Return [x, y] of the center of cell containing provided text 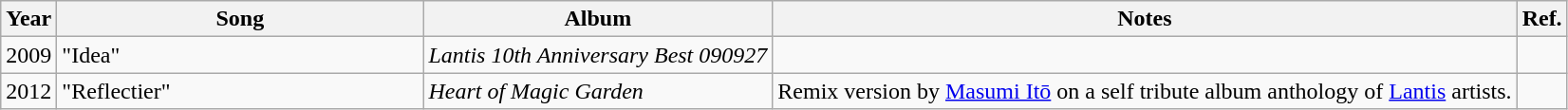
Notes [1145, 19]
"Idea" [240, 55]
Year [28, 19]
2009 [28, 55]
2012 [28, 91]
Album [598, 19]
Heart of Magic Garden [598, 91]
Ref. [1541, 19]
Lantis 10th Anniversary Best 090927 [598, 55]
Song [240, 19]
Remix version by Masumi Itō on a self tribute album anthology of Lantis artists. [1145, 91]
"Reflectier" [240, 91]
